Pinpoint the cell where the given text exists, returning its (X, Y) midpoint coordinate. 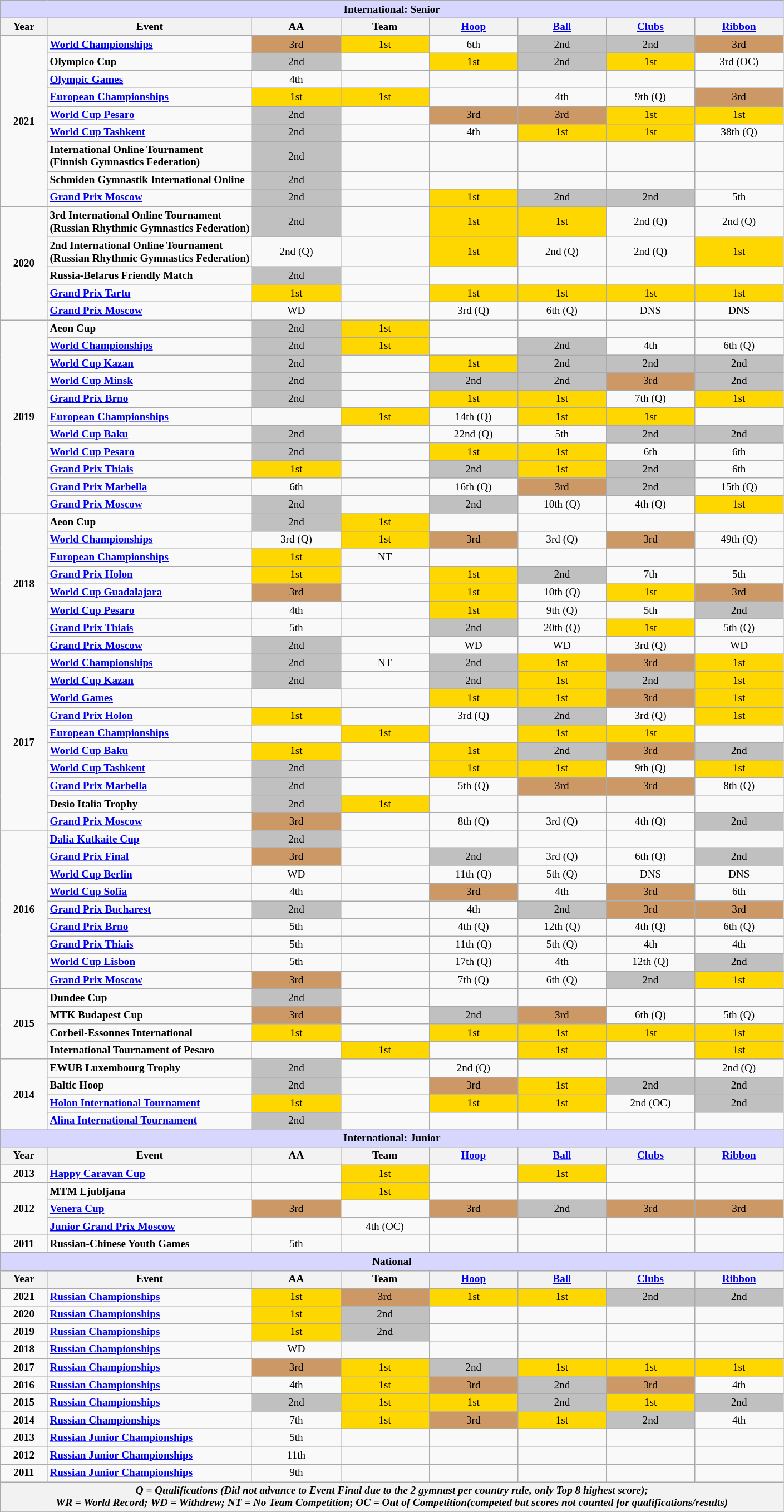
International: Junior (392, 1139)
World Cup Lisbon (150, 962)
Desio Italia Trophy (150, 804)
Happy Caravan Cup (150, 1174)
2nd International Online Tournament(Russian Rhythmic Gymnastics Federation) (150, 252)
4th (OC) (385, 1227)
14th (Q) (473, 416)
11th (296, 1455)
49th (Q) (739, 540)
Grand Prix Final (150, 857)
MTM Ljubljana (150, 1191)
16th (Q) (473, 487)
World Cup Berlin (150, 874)
Russia-Belarus Friendly Match (150, 275)
Baltic Hoop (150, 1086)
Junior Grand Prix Moscow (150, 1227)
Schmiden Gymnastik International Online (150, 180)
National (392, 1262)
Dundee Cup (150, 998)
Alina International Tournament (150, 1121)
EWUB Luxembourg Trophy (150, 1068)
9th (296, 1473)
15th (Q) (739, 487)
Dalia Kutkaite Cup (150, 839)
Grand Prix Tartu (150, 293)
Holon International Tournament (150, 1103)
3rd International Online Tournament(Russian Rhythmic Gymnastics Federation) (150, 221)
World Cup Guadalajara (150, 593)
Russian-Chinese Youth Games (150, 1244)
World Games (150, 698)
International: Senior (392, 9)
3rd (OC) (739, 62)
2nd (OC) (650, 1103)
20th (Q) (562, 628)
MTK Budapest Cup (150, 1015)
17th (Q) (473, 962)
World Cup Minsk (150, 381)
Olympico Cup (150, 62)
Venera Cup (150, 1209)
World Cup Sofia (150, 892)
38th (Q) (739, 132)
Olympic Games (150, 80)
International Tournament of Pesaro (150, 1051)
22nd (Q) (473, 434)
Corbeil-Essonnes International (150, 1033)
Grand Prix Bucharest (150, 909)
International Online Tournament(Finnish Gymnastics Federation) (150, 156)
